Output the (X, Y) coordinate of the center of the cell containing the given text.  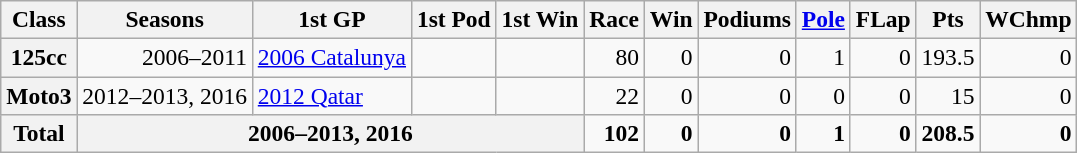
Class (39, 19)
208.5 (948, 133)
Race (614, 19)
Podiums (747, 19)
193.5 (948, 57)
2006–2013, 2016 (330, 133)
2012–2013, 2016 (164, 95)
125cc (39, 57)
Seasons (164, 19)
2006 Catalunya (332, 57)
102 (614, 133)
Total (39, 133)
Pole (823, 19)
80 (614, 57)
1st Pod (454, 19)
1st Win (540, 19)
2006–2011 (164, 57)
15 (948, 95)
Moto3 (39, 95)
2012 Qatar (332, 95)
FLap (883, 19)
22 (614, 95)
WChmp (1028, 19)
Pts (948, 19)
Win (671, 19)
1st GP (332, 19)
